Return [X, Y] of the center of cell containing provided text 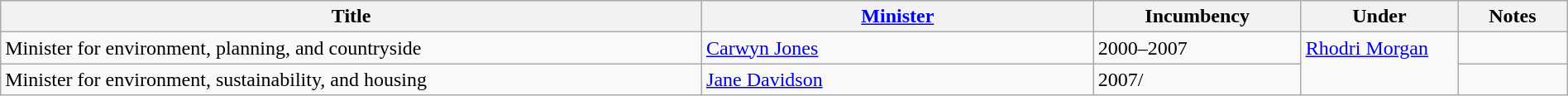
Jane Davidson [898, 79]
2000–2007 [1198, 48]
Under [1379, 17]
Incumbency [1198, 17]
Notes [1513, 17]
Minister for environment, planning, and countryside [351, 48]
Title [351, 17]
Minister [898, 17]
2007/ [1198, 79]
Minister for environment, sustainability, and housing [351, 79]
Rhodri Morgan [1379, 64]
Carwyn Jones [898, 48]
